Determine the (x, y) coordinate at the center of the cell enclosing the given text.  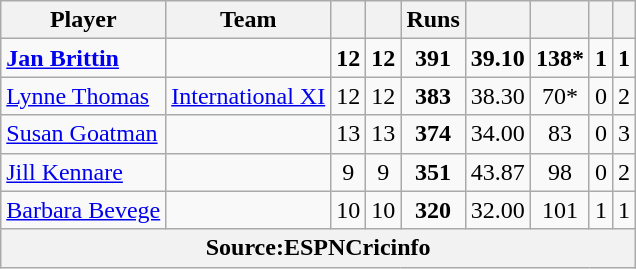
351 (433, 172)
Lynne Thomas (84, 96)
Susan Goatman (84, 134)
Player (84, 20)
Barbara Bevege (84, 210)
391 (433, 58)
Jan Brittin (84, 58)
98 (560, 172)
83 (560, 134)
39.10 (498, 58)
Jill Kennare (84, 172)
70* (560, 96)
34.00 (498, 134)
32.00 (498, 210)
Source:ESPNCricinfo (318, 248)
Team (248, 20)
320 (433, 210)
374 (433, 134)
383 (433, 96)
43.87 (498, 172)
International XI (248, 96)
138* (560, 58)
38.30 (498, 96)
101 (560, 210)
Runs (433, 20)
3 (624, 134)
